Return the (X, Y) coordinate for the center point of the cell that contains the specified text.  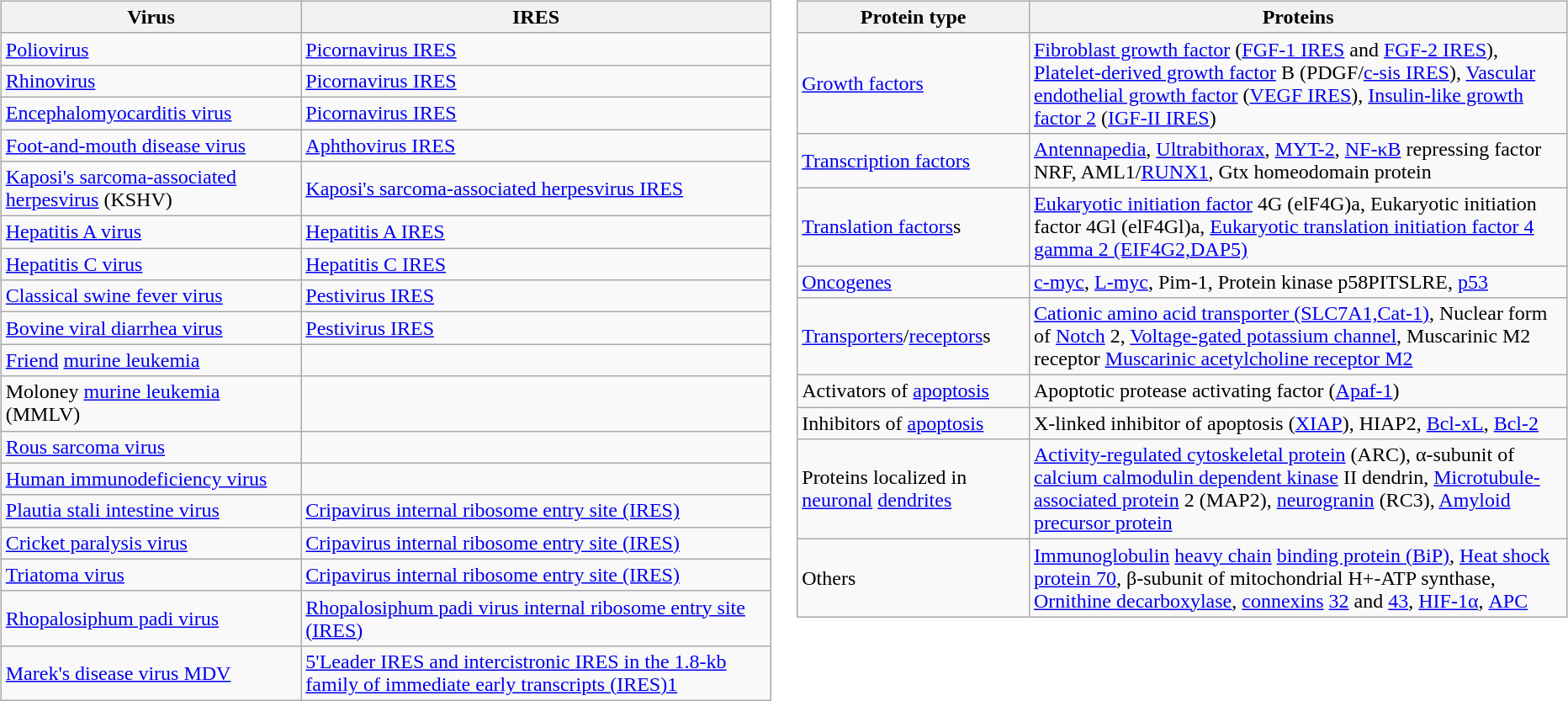
Hepatitis C virus (151, 264)
Hepatitis C IRES (536, 264)
Rous sarcoma virus (151, 447)
Translation factorss (914, 226)
Kaposi's sarcoma-associated herpesvirus IRES (536, 189)
Rhopalosiphum padi virus (151, 618)
Cricket paralysis virus (151, 543)
5'Leader IRES and intercistronic IRES in the 1.8-kb family of immediate early transcripts (IRES)1 (536, 673)
Hepatitis A IRES (536, 232)
Bovine viral diarrhea virus (151, 328)
Activators of apoptosis (914, 391)
X-linked inhibitor of apoptosis (XIAP), HIAP2, Bcl-xL, Bcl-2 (1297, 423)
Proteins localized in neuronal dendrites (914, 490)
Poliovirus (151, 49)
Others (914, 578)
Triatoma virus (151, 575)
Apoptotic protease activating factor (Apaf-1) (1297, 391)
Kaposi's sarcoma-associated herpesvirus (KSHV) (151, 189)
Protein type (914, 17)
Growth factors (914, 82)
Transcription factors (914, 160)
Friend murine leukemia (151, 360)
Hepatitis A virus (151, 232)
Classical swine fever virus (151, 296)
Oncogenes (914, 282)
Inhibitors of apoptosis (914, 423)
IRES (536, 17)
Plautia stali intestine virus (151, 511)
Aphthovirus IRES (536, 146)
Antennapedia, Ultrabithorax, MYT-2, NF-κB repressing factor NRF, AML1/RUNX1, Gtx homeodomain protein (1297, 160)
Encephalomyocarditis virus (151, 113)
c-myc, L-myc, Pim-1, Protein kinase p58PITSLRE, p53 (1297, 282)
Marek's disease virus MDV (151, 673)
Foot-and-mouth disease virus (151, 146)
Proteins (1297, 17)
Human immunodeficiency virus (151, 479)
Transporters/receptorss (914, 337)
Rhinovirus (151, 81)
Rhopalosiphum padi virus internal ribosome entry site (IRES) (536, 618)
Moloney murine leukemia (MMLV) (151, 404)
Virus (151, 17)
